From the cell containing the given text, extract its center point as (X, Y) coordinate. 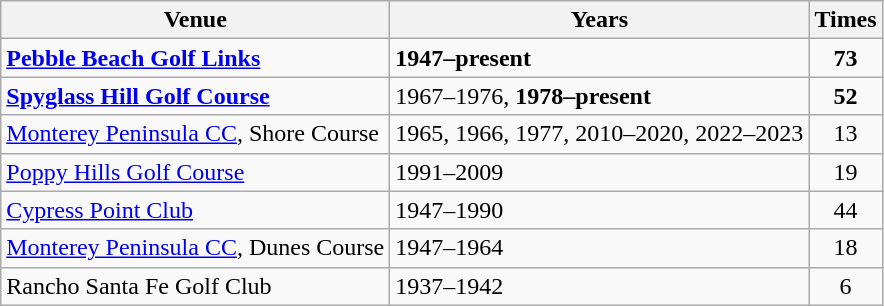
13 (846, 134)
Times (846, 20)
52 (846, 96)
Spyglass Hill Golf Course (196, 96)
Poppy Hills Golf Course (196, 172)
6 (846, 286)
18 (846, 248)
44 (846, 210)
1947–1990 (600, 210)
Venue (196, 20)
Pebble Beach Golf Links (196, 58)
Rancho Santa Fe Golf Club (196, 286)
1967–1976, 1978–present (600, 96)
1991–2009 (600, 172)
73 (846, 58)
Cypress Point Club (196, 210)
1965, 1966, 1977, 2010–2020, 2022–2023 (600, 134)
Years (600, 20)
19 (846, 172)
Monterey Peninsula CC, Dunes Course (196, 248)
1947–1964 (600, 248)
1937–1942 (600, 286)
Monterey Peninsula CC, Shore Course (196, 134)
1947–present (600, 58)
